Identify which cell holds the provided text, then report its (x, y) central coordinate. 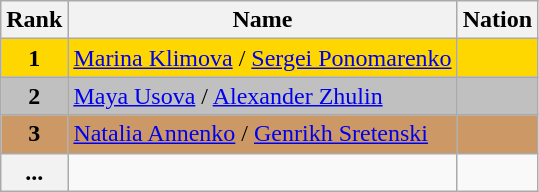
2 (34, 96)
Name (262, 20)
Natalia Annenko / Genrikh Sretenski (262, 134)
3 (34, 134)
Maya Usova / Alexander Zhulin (262, 96)
Nation (497, 20)
1 (34, 58)
Marina Klimova / Sergei Ponomarenko (262, 58)
Rank (34, 20)
... (34, 172)
